Provide the [X, Y] coordinate of the cell's center where the given text is located.  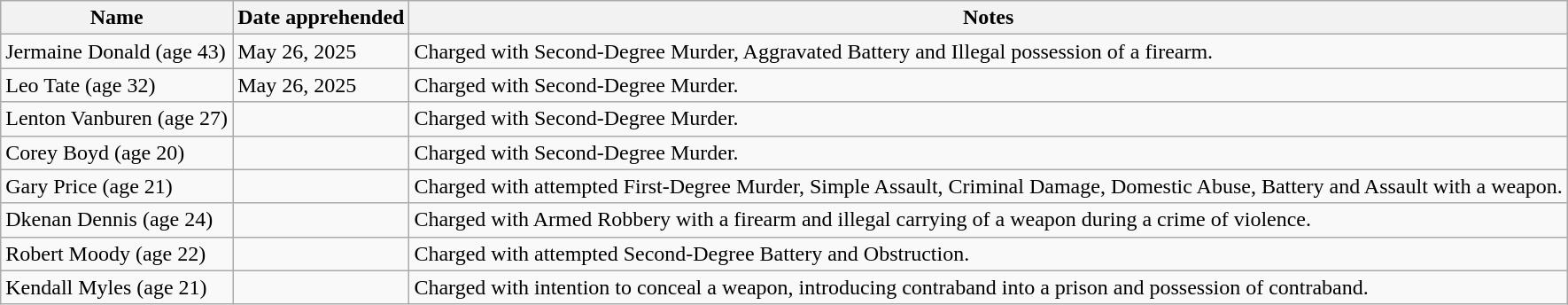
Gary Price (age 21) [117, 186]
Charged with Second-Degree Murder, Aggravated Battery and Illegal possession of a firearm. [989, 51]
Charged with attempted First-Degree Murder, Simple Assault, Criminal Damage, Domestic Abuse, Battery and Assault with a weapon. [989, 186]
Lenton Vanburen (age 27) [117, 119]
Charged with Armed Robbery with a firearm and illegal carrying of a weapon during a crime of violence. [989, 220]
Notes [989, 18]
Corey Boyd (age 20) [117, 152]
Charged with attempted Second-Degree Battery and Obstruction. [989, 254]
Name [117, 18]
Jermaine Donald (age 43) [117, 51]
Date apprehended [321, 18]
Leo Tate (age 32) [117, 85]
Robert Moody (age 22) [117, 254]
Charged with intention to conceal a weapon, introducing contraband into a prison and possession of contraband. [989, 287]
Dkenan Dennis (age 24) [117, 220]
Kendall Myles (age 21) [117, 287]
